Pinpoint the cell where the given text exists, returning its (x, y) midpoint coordinate. 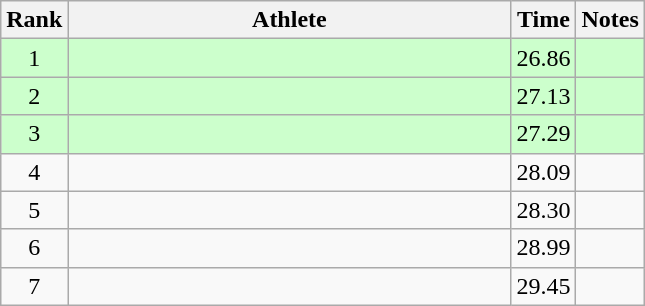
Athlete (290, 20)
2 (34, 96)
28.09 (544, 172)
5 (34, 210)
6 (34, 248)
28.99 (544, 248)
1 (34, 58)
Time (544, 20)
Rank (34, 20)
27.13 (544, 96)
Notes (610, 20)
7 (34, 286)
4 (34, 172)
29.45 (544, 286)
3 (34, 134)
28.30 (544, 210)
26.86 (544, 58)
27.29 (544, 134)
